Capture the cell that displays the provided text and extract its (X, Y) central coordinate. 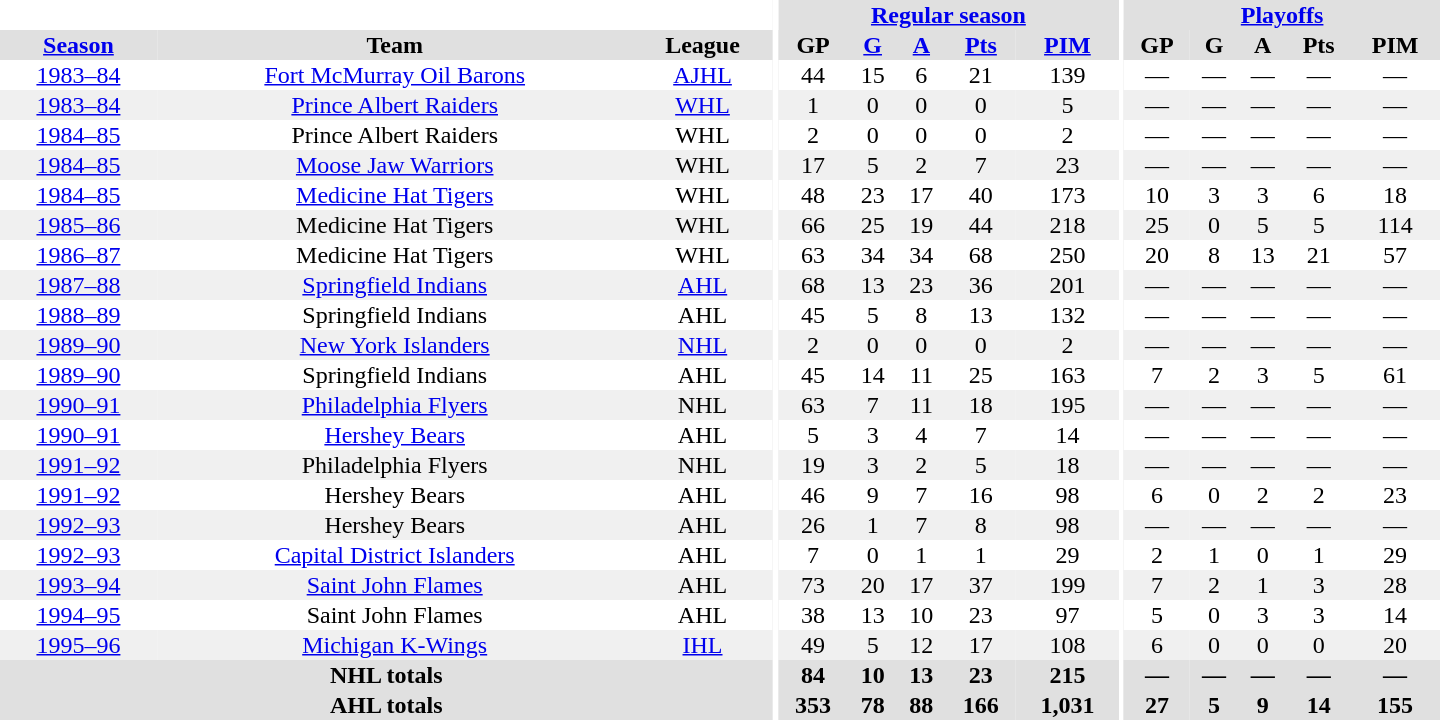
108 (1068, 645)
37 (981, 585)
Capital District Islanders (395, 555)
97 (1068, 615)
NHL totals (386, 675)
38 (813, 615)
73 (813, 585)
250 (1068, 255)
1993–94 (78, 585)
36 (981, 285)
353 (813, 705)
Michigan K-Wings (395, 645)
IHL (702, 645)
195 (1068, 405)
88 (922, 705)
1985–86 (78, 225)
Fort McMurray Oil Barons (395, 75)
1994–95 (78, 615)
57 (1395, 255)
78 (872, 705)
1988–89 (78, 315)
15 (872, 75)
AJHL (702, 75)
Playoffs (1282, 15)
27 (1157, 705)
1986–87 (78, 255)
AHL totals (386, 705)
218 (1068, 225)
114 (1395, 225)
61 (1395, 375)
League (702, 45)
201 (1068, 285)
Team (395, 45)
199 (1068, 585)
12 (922, 645)
26 (813, 525)
173 (1068, 195)
1995–96 (78, 645)
215 (1068, 675)
40 (981, 195)
New York Islanders (395, 345)
163 (1068, 375)
155 (1395, 705)
84 (813, 675)
28 (1395, 585)
1987–88 (78, 285)
139 (1068, 75)
4 (922, 435)
166 (981, 705)
66 (813, 225)
16 (981, 495)
46 (813, 495)
Season (78, 45)
Moose Jaw Warriors (395, 165)
1,031 (1068, 705)
132 (1068, 315)
49 (813, 645)
48 (813, 195)
Regular season (948, 15)
